Identify which cell holds the provided text, then report its [x, y] central coordinate. 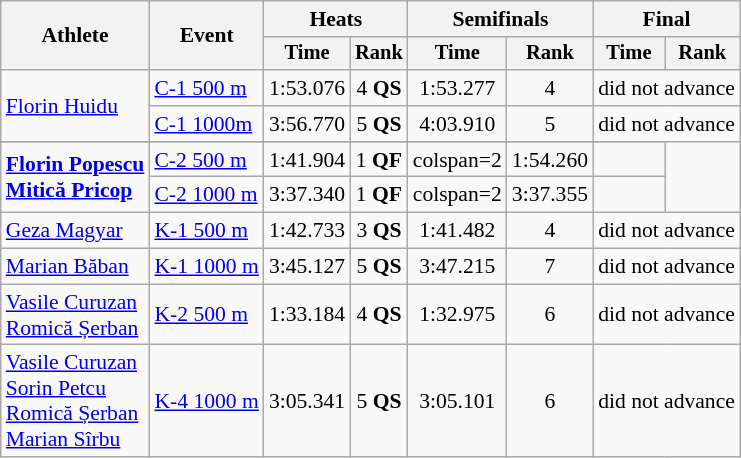
Florin Huidu [76, 106]
Athlete [76, 36]
C-2 500 m [206, 160]
3:37.340 [307, 195]
3:05.341 [307, 401]
K-4 1000 m [206, 401]
3:56.770 [307, 124]
1:41.482 [458, 231]
1:41.904 [307, 160]
C-1 1000m [206, 124]
Final [666, 19]
Vasile CuruzanSorin PetcuRomică ȘerbanMarian Sîrbu [76, 401]
1:54.260 [550, 160]
K-2 500 m [206, 314]
5 [550, 124]
1:32.975 [458, 314]
4:03.910 [458, 124]
3 QS [379, 231]
Heats [336, 19]
Marian Băban [76, 267]
1:53.076 [307, 88]
7 [550, 267]
3:47.215 [458, 267]
Semifinals [500, 19]
Geza Magyar [76, 231]
C-2 1000 m [206, 195]
1:53.277 [458, 88]
Event [206, 36]
3:45.127 [307, 267]
1:42.733 [307, 231]
Vasile CuruzanRomică Șerban [76, 314]
1:33.184 [307, 314]
K-1 500 m [206, 231]
Florin PopescuMitică Pricop [76, 178]
K-1 1000 m [206, 267]
3:05.101 [458, 401]
3:37.355 [550, 195]
C-1 500 m [206, 88]
